Provide the [x, y] coordinate of the cell's center where the given text is located.  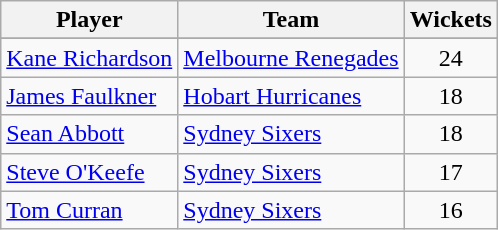
16 [450, 210]
Steve O'Keefe [90, 172]
Player [90, 20]
Melbourne Renegades [291, 58]
24 [450, 58]
Tom Curran [90, 210]
Kane Richardson [90, 58]
Sean Abbott [90, 134]
Hobart Hurricanes [291, 96]
Team [291, 20]
James Faulkner [90, 96]
Wickets [450, 20]
17 [450, 172]
